Detect which cell encompasses the target text, then output its [X, Y] center coordinate. 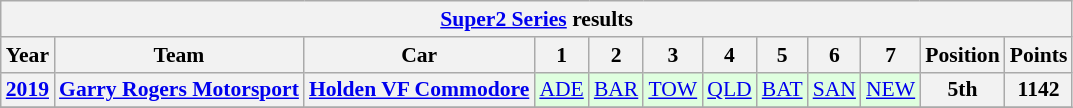
NEW [890, 90]
5th [962, 90]
1 [561, 55]
Garry Rogers Motorsport [179, 90]
5 [782, 55]
Position [962, 55]
3 [672, 55]
BAR [616, 90]
Team [179, 55]
QLD [729, 90]
Super2 Series results [537, 19]
2019 [28, 90]
Points [1039, 55]
SAN [834, 90]
7 [890, 55]
TOW [672, 90]
Holden VF Commodore [419, 90]
4 [729, 55]
Car [419, 55]
6 [834, 55]
Year [28, 55]
2 [616, 55]
BAT [782, 90]
1142 [1039, 90]
ADE [561, 90]
